Scan for the cell matching the given text and deliver its [X, Y] coordinate at center. 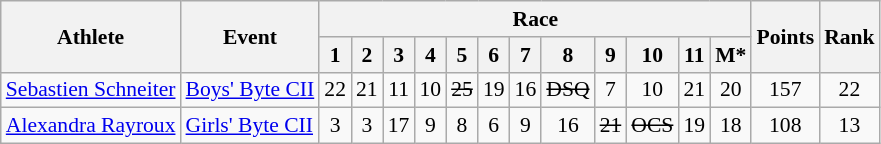
Girls' Byte CII [250, 126]
4 [430, 55]
Rank [850, 36]
Athlete [91, 36]
Sebastien Schneiter [91, 90]
Points [785, 36]
18 [730, 126]
13 [850, 126]
Event [250, 36]
DSQ [568, 90]
Alexandra Rayroux [91, 126]
17 [399, 126]
Boys' Byte CII [250, 90]
2 [367, 55]
25 [462, 90]
157 [785, 90]
1 [335, 55]
M* [730, 55]
5 [462, 55]
20 [730, 90]
OCS [652, 126]
108 [785, 126]
Race [535, 19]
